From the cell containing the given text, extract its center point as (X, Y) coordinate. 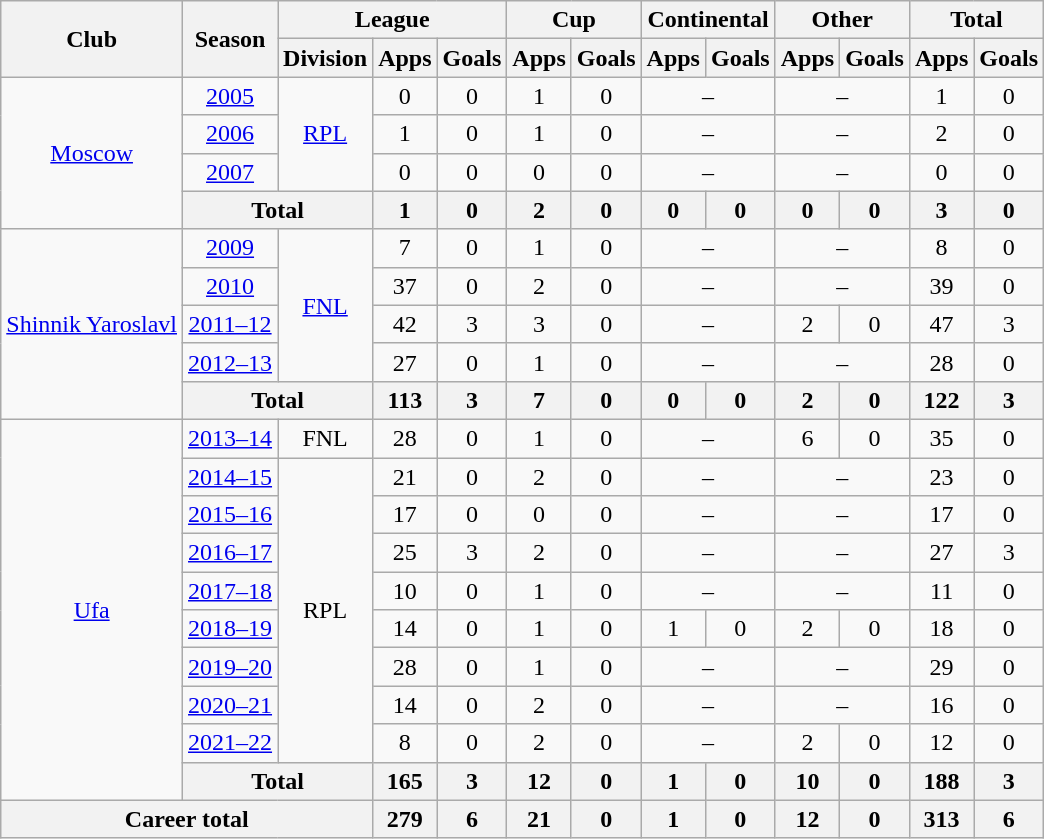
42 (405, 324)
37 (405, 286)
2014–15 (230, 477)
Cup (574, 20)
47 (941, 324)
Moscow (92, 153)
25 (405, 553)
113 (405, 400)
29 (941, 667)
2006 (230, 134)
39 (941, 286)
2011–12 (230, 324)
Season (230, 39)
11 (941, 591)
Continental (708, 20)
2016–17 (230, 553)
2018–19 (230, 629)
Club (92, 39)
2005 (230, 96)
2007 (230, 172)
23 (941, 477)
18 (941, 629)
2019–20 (230, 667)
165 (405, 781)
2009 (230, 248)
2013–14 (230, 438)
2020–21 (230, 705)
35 (941, 438)
2010 (230, 286)
16 (941, 705)
League (392, 20)
Other (842, 20)
Shinnik Yaroslavl (92, 324)
122 (941, 400)
279 (405, 819)
188 (941, 781)
Career total (187, 819)
2012–13 (230, 362)
2021–22 (230, 743)
Division (326, 58)
Ufa (92, 610)
2015–16 (230, 515)
313 (941, 819)
2017–18 (230, 591)
